Return the (x, y) coordinate for the center point of the cell that contains the specified text.  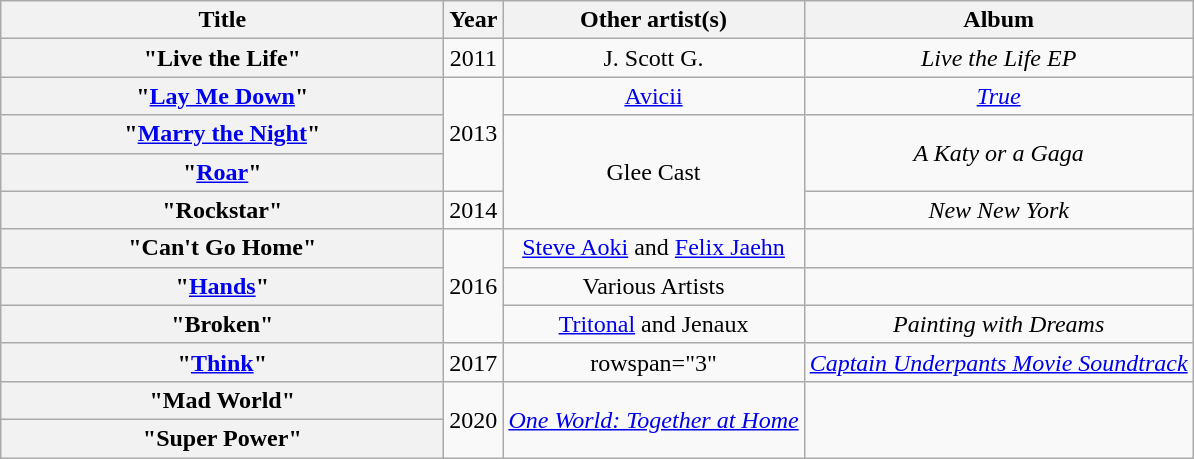
New New York (998, 210)
Captain Underpants Movie Soundtrack (998, 362)
One World: Together at Home (654, 419)
Various Artists (654, 286)
2020 (474, 419)
Year (474, 20)
"Mad World" (222, 400)
"Marry the Night" (222, 134)
"Lay Me Down" (222, 96)
2013 (474, 134)
Title (222, 20)
"Can't Go Home" (222, 248)
rowspan="3" (654, 362)
J. Scott G. (654, 58)
Avicii (654, 96)
"Roar" (222, 172)
2017 (474, 362)
Painting with Dreams (998, 324)
Tritonal and Jenaux (654, 324)
Album (998, 20)
"Broken" (222, 324)
2014 (474, 210)
2016 (474, 286)
"Live the Life" (222, 58)
"Think" (222, 362)
Glee Cast (654, 172)
True (998, 96)
"Rockstar" (222, 210)
2011 (474, 58)
A Katy or a Gaga (998, 153)
"Super Power" (222, 438)
Steve Aoki and Felix Jaehn (654, 248)
"Hands" (222, 286)
Other artist(s) (654, 20)
Live the Life EP (998, 58)
